Determine the (X, Y) coordinate at the center of the cell enclosing the given text.  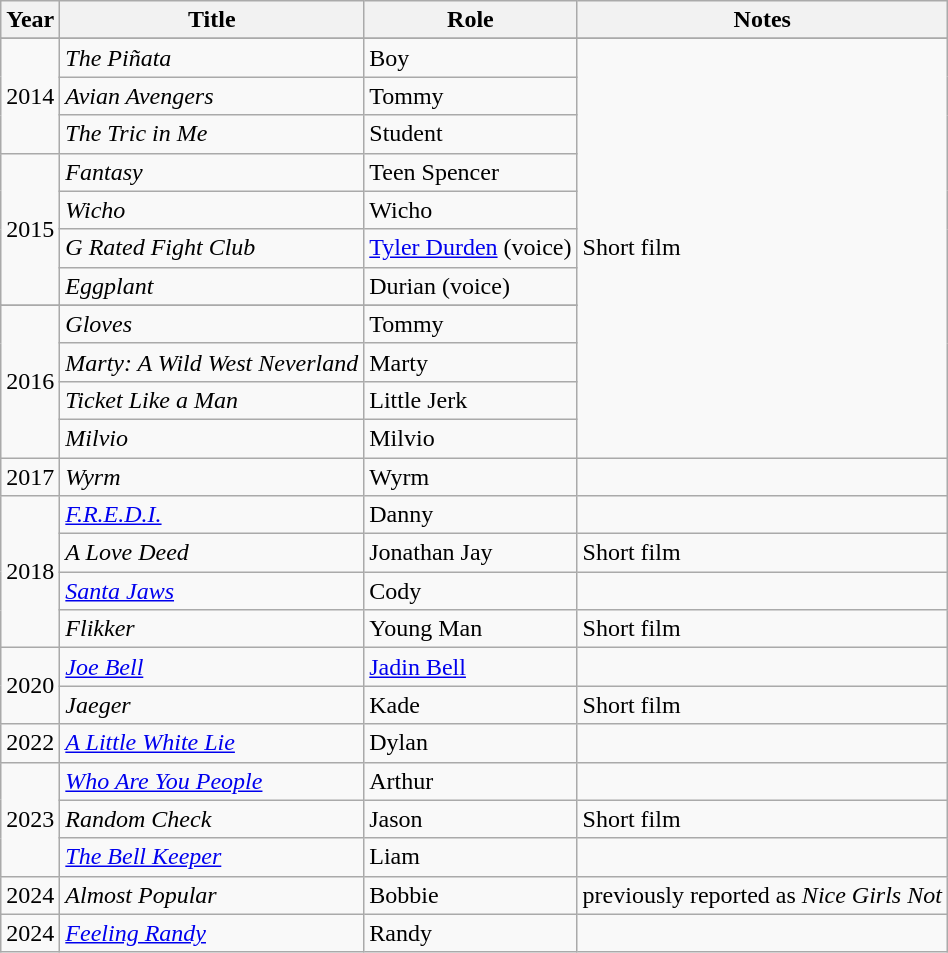
Joe Bell (212, 667)
Flikker (212, 629)
Student (470, 134)
Who Are You People (212, 781)
2022 (30, 743)
Dylan (470, 743)
2014 (30, 96)
Notes (762, 20)
Jaeger (212, 705)
Eggplant (212, 286)
Jonathan Jay (470, 553)
Jason (470, 819)
previously reported as Nice Girls Not (762, 895)
2023 (30, 819)
Bobbie (470, 895)
Randy (470, 933)
Liam (470, 857)
Boy (470, 58)
2015 (30, 229)
Year (30, 20)
Durian (voice) (470, 286)
Fantasy (212, 172)
The Piñata (212, 58)
Random Check (212, 819)
Kade (470, 705)
Young Man (470, 629)
F.R.E.D.I. (212, 515)
Role (470, 20)
Avian Avengers (212, 96)
2016 (30, 381)
Marty: A Wild West Neverland (212, 362)
Teen Spencer (470, 172)
A Love Deed (212, 553)
2020 (30, 686)
2017 (30, 477)
Gloves (212, 324)
Little Jerk (470, 400)
Ticket Like a Man (212, 400)
2018 (30, 572)
Jadin Bell (470, 667)
Feeling Randy (212, 933)
Title (212, 20)
The Tric in Me (212, 134)
Arthur (470, 781)
Danny (470, 515)
The Bell Keeper (212, 857)
Tyler Durden (voice) (470, 248)
A Little White Lie (212, 743)
Santa Jaws (212, 591)
Cody (470, 591)
Almost Popular (212, 895)
Marty (470, 362)
G Rated Fight Club (212, 248)
